For the text-containing cell, return its midpoint in (X, Y) coordinate format. 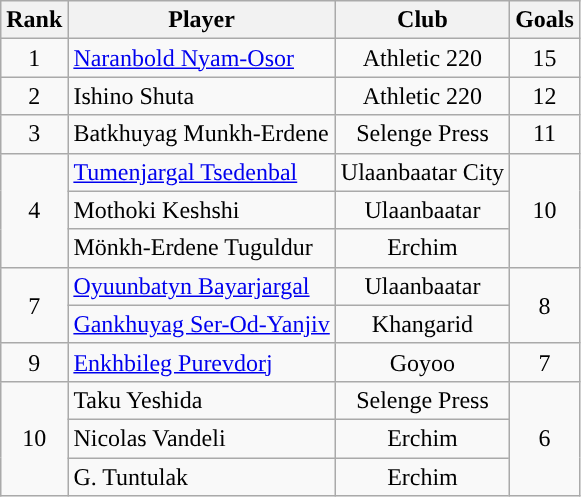
Khangarid (422, 324)
1 (34, 58)
Taku Yeshida (202, 400)
15 (545, 58)
Ishino Shuta (202, 96)
8 (545, 305)
Player (202, 20)
Enkhbileg Purevdorj (202, 362)
11 (545, 134)
Rank (34, 20)
12 (545, 96)
Batkhuyag Munkh-Erdene (202, 134)
6 (545, 438)
Gankhuyag Ser-Od-Yanjiv (202, 324)
Oyuunbatyn Bayarjargal (202, 286)
Club (422, 20)
Naranbold Nyam-Osor (202, 58)
3 (34, 134)
Goyoo (422, 362)
4 (34, 210)
9 (34, 362)
Ulaanbaatar City (422, 172)
Tumenjargal Tsedenbal (202, 172)
Mönkh-Erdene Tuguldur (202, 248)
G. Tuntulak (202, 477)
Goals (545, 20)
Mothoki Keshshi (202, 210)
Nicolas Vandeli (202, 438)
2 (34, 96)
